Detect which cell encompasses the target text, then output its [X, Y] center coordinate. 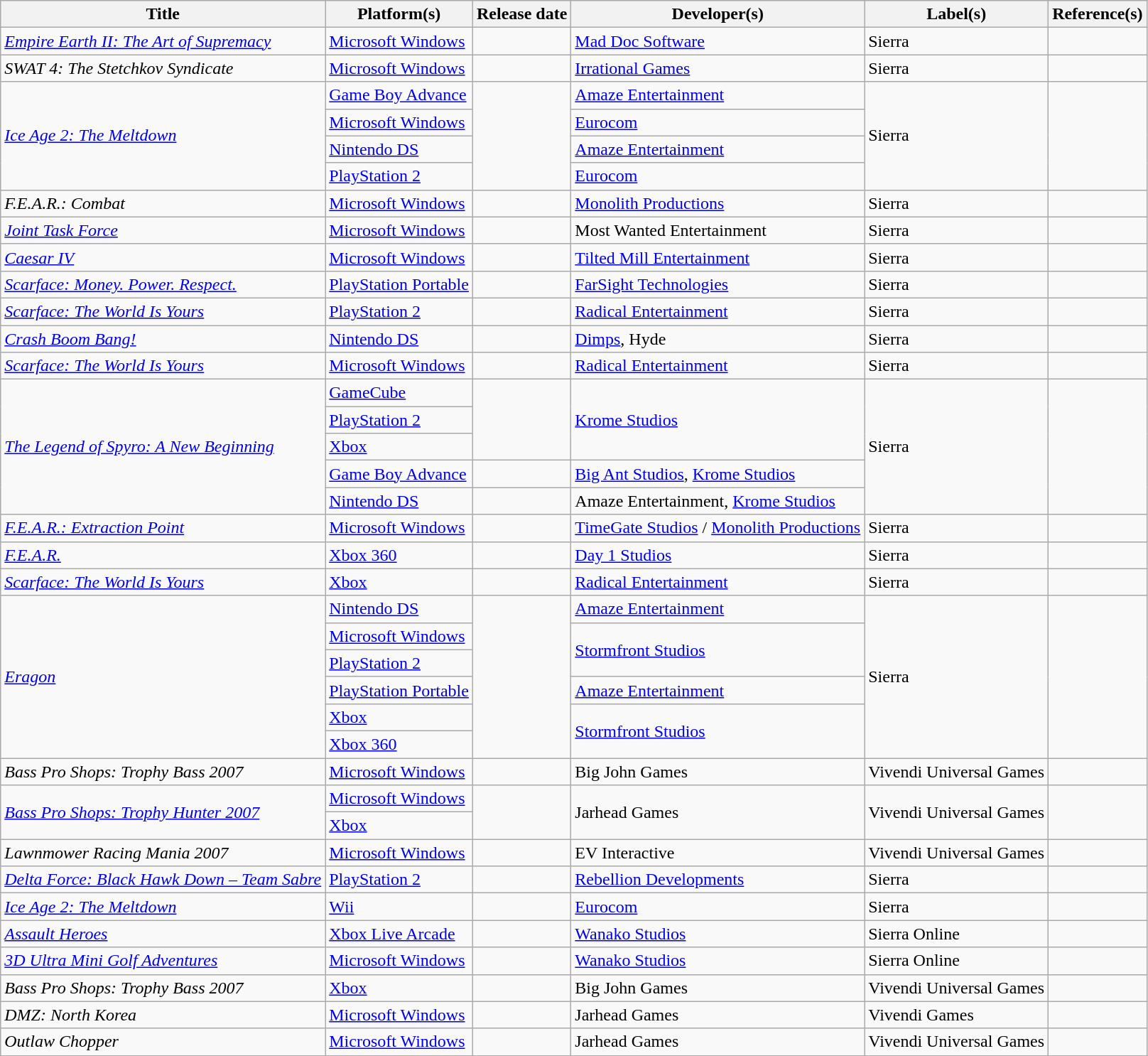
Crash Boom Bang! [163, 339]
Vivendi Games [956, 1015]
Delta Force: Black Hawk Down – Team Sabre [163, 880]
SWAT 4: The Stetchkov Syndicate [163, 68]
Label(s) [956, 14]
F.E.A.R.: Extraction Point [163, 528]
TimeGate Studios / Monolith Productions [717, 528]
Mad Doc Software [717, 41]
The Legend of Spyro: A New Beginning [163, 447]
Developer(s) [717, 14]
Rebellion Developments [717, 880]
Scarface: Money. Power. Respect. [163, 284]
3D Ultra Mini Golf Adventures [163, 961]
Outlaw Chopper [163, 1042]
Assault Heroes [163, 934]
Day 1 Studios [717, 555]
Irrational Games [717, 68]
Title [163, 14]
Big Ant Studios, Krome Studios [717, 474]
Amaze Entertainment, Krome Studios [717, 501]
Monolith Productions [717, 203]
GameCube [399, 393]
Bass Pro Shops: Trophy Hunter 2007 [163, 812]
Lawnmower Racing Mania 2007 [163, 853]
Tilted Mill Entertainment [717, 257]
Eragon [163, 677]
EV Interactive [717, 853]
Empire Earth II: The Art of Supremacy [163, 41]
Xbox Live Arcade [399, 934]
Most Wanted Entertainment [717, 230]
Joint Task Force [163, 230]
F.E.A.R.: Combat [163, 203]
Caesar IV [163, 257]
FarSight Technologies [717, 284]
DMZ: North Korea [163, 1015]
Release date [521, 14]
Reference(s) [1098, 14]
Platform(s) [399, 14]
Dimps, Hyde [717, 339]
F.E.A.R. [163, 555]
Krome Studios [717, 420]
Wii [399, 907]
